Search for the cell housing the specified text and yield its (X, Y) center coordinate. 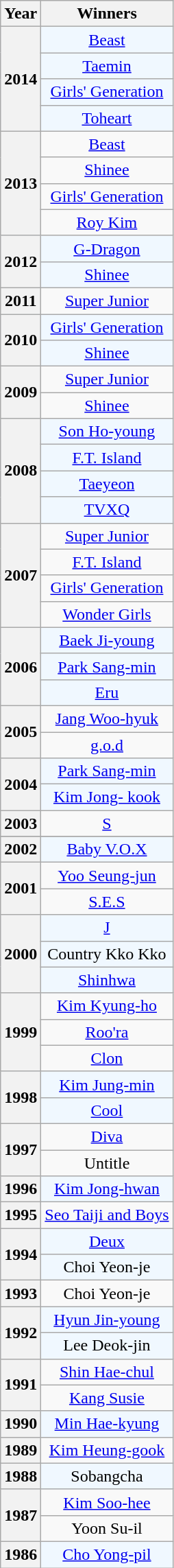
Wonder Girls (107, 614)
1992 (21, 1333)
1994 (21, 1254)
Deux (107, 1241)
2007 (21, 575)
2008 (21, 471)
G-Dragon (107, 248)
2003 (21, 823)
Kim Soo-hee (107, 1502)
Shinhwa (107, 980)
1998 (21, 1097)
2006 (21, 666)
2001 (21, 889)
2012 (21, 261)
1999 (21, 1032)
2010 (21, 340)
Kim Jong-hwan (107, 1189)
Kim Jong- kook (107, 797)
Diva (107, 1136)
Lee Deok-jin (107, 1346)
2004 (21, 784)
Son Ho-young (107, 432)
Kim Kyung-ho (107, 1006)
Sobangcha (107, 1476)
Taeyeon (107, 484)
Winners (107, 14)
Kim Jung-min (107, 1084)
Baby V.O.X (107, 850)
2002 (21, 850)
1991 (21, 1385)
2013 (21, 183)
g.o.d (107, 745)
J (107, 928)
2011 (21, 301)
Shin Hae-chul (107, 1372)
1995 (21, 1215)
2014 (21, 79)
S.E.S (107, 902)
Jang Woo-hyuk (107, 718)
2005 (21, 732)
Toheart (107, 118)
Eru (107, 692)
Cool (107, 1110)
S (107, 823)
1990 (21, 1424)
Hyun Jin-young (107, 1320)
Kim Heung-gook (107, 1450)
Clon (107, 1058)
1996 (21, 1189)
1987 (21, 1515)
1997 (21, 1149)
Taemin (107, 66)
Min Hae-kyung (107, 1424)
2009 (21, 393)
Baek Ji-young (107, 640)
Kang Susie (107, 1398)
1986 (21, 1554)
Cho Yong-pil (107, 1554)
Roo'ra (107, 1032)
Yoo Seung-jun (107, 876)
1988 (21, 1476)
1989 (21, 1450)
2000 (21, 954)
Country Kko Kko (107, 954)
Yoon Su-il (107, 1528)
Roy Kim (107, 222)
1993 (21, 1294)
TVXQ (107, 510)
Seo Taiji and Boys (107, 1215)
Untitle (107, 1163)
Year (21, 14)
